Return the (X, Y) coordinate for the center point of the cell that contains the specified text.  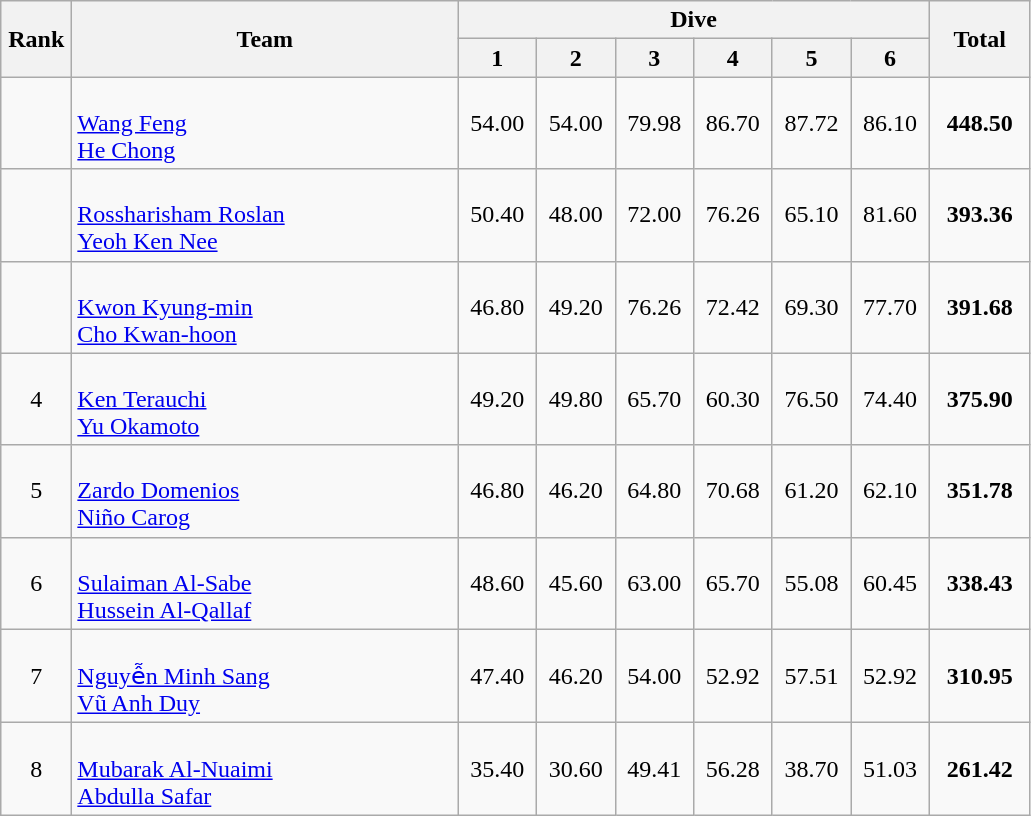
64.80 (654, 491)
63.00 (654, 583)
Nguyễn Minh SangVũ Anh Duy (265, 676)
51.03 (890, 769)
60.30 (734, 399)
49.80 (576, 399)
35.40 (498, 769)
3 (654, 58)
448.50 (980, 123)
393.36 (980, 215)
48.00 (576, 215)
Sulaiman Al-SabeHussein Al-Qallaf (265, 583)
Rossharisham RoslanYeoh Ken Nee (265, 215)
50.40 (498, 215)
77.70 (890, 307)
375.90 (980, 399)
47.40 (498, 676)
70.68 (734, 491)
65.10 (812, 215)
55.08 (812, 583)
30.60 (576, 769)
Mubarak Al-NuaimiAbdulla Safar (265, 769)
72.42 (734, 307)
310.95 (980, 676)
Wang FengHe Chong (265, 123)
61.20 (812, 491)
49.41 (654, 769)
391.68 (980, 307)
72.00 (654, 215)
351.78 (980, 491)
Zardo DomeniosNiño Carog (265, 491)
Total (980, 39)
1 (498, 58)
Dive (694, 20)
Team (265, 39)
76.50 (812, 399)
Ken TerauchiYu Okamoto (265, 399)
48.60 (498, 583)
62.10 (890, 491)
45.60 (576, 583)
Kwon Kyung-minCho Kwan-hoon (265, 307)
261.42 (980, 769)
69.30 (812, 307)
7 (36, 676)
74.40 (890, 399)
86.70 (734, 123)
79.98 (654, 123)
56.28 (734, 769)
60.45 (890, 583)
57.51 (812, 676)
38.70 (812, 769)
338.43 (980, 583)
Rank (36, 39)
87.72 (812, 123)
81.60 (890, 215)
86.10 (890, 123)
8 (36, 769)
2 (576, 58)
